Return the [X, Y] coordinate for the center point of the cell that contains the specified text.  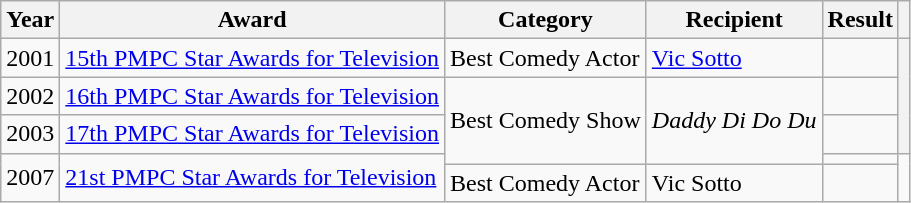
2001 [30, 58]
16th PMPC Star Awards for Television [252, 96]
15th PMPC Star Awards for Television [252, 58]
2003 [30, 134]
21st PMPC Star Awards for Television [252, 178]
Award [252, 20]
17th PMPC Star Awards for Television [252, 134]
2002 [30, 96]
Recipient [734, 20]
Result [860, 20]
Daddy Di Do Du [734, 120]
2007 [30, 178]
Best Comedy Show [546, 120]
Year [30, 20]
Category [546, 20]
